Find where the given text appears and provide that cell's center as [x, y] coordinate. 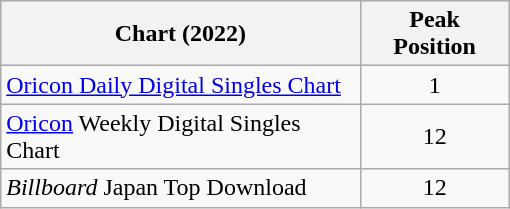
Chart (2022) [180, 34]
Oricon Daily Digital Singles Chart [180, 85]
Peak Position [434, 34]
1 [434, 85]
Billboard Japan Top Download [180, 188]
Oricon Weekly Digital Singles Chart [180, 136]
